From the cell containing the given text, extract its center point as (X, Y) coordinate. 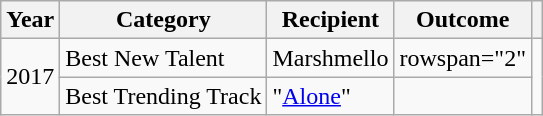
Outcome (463, 20)
Year (30, 20)
Recipient (330, 20)
Best New Talent (164, 58)
2017 (30, 77)
rowspan="2" (463, 58)
Best Trending Track (164, 96)
Category (164, 20)
Marshmello (330, 58)
"Alone" (330, 96)
